Extract the (X, Y) coordinate from the center of the cell holding the provided text.  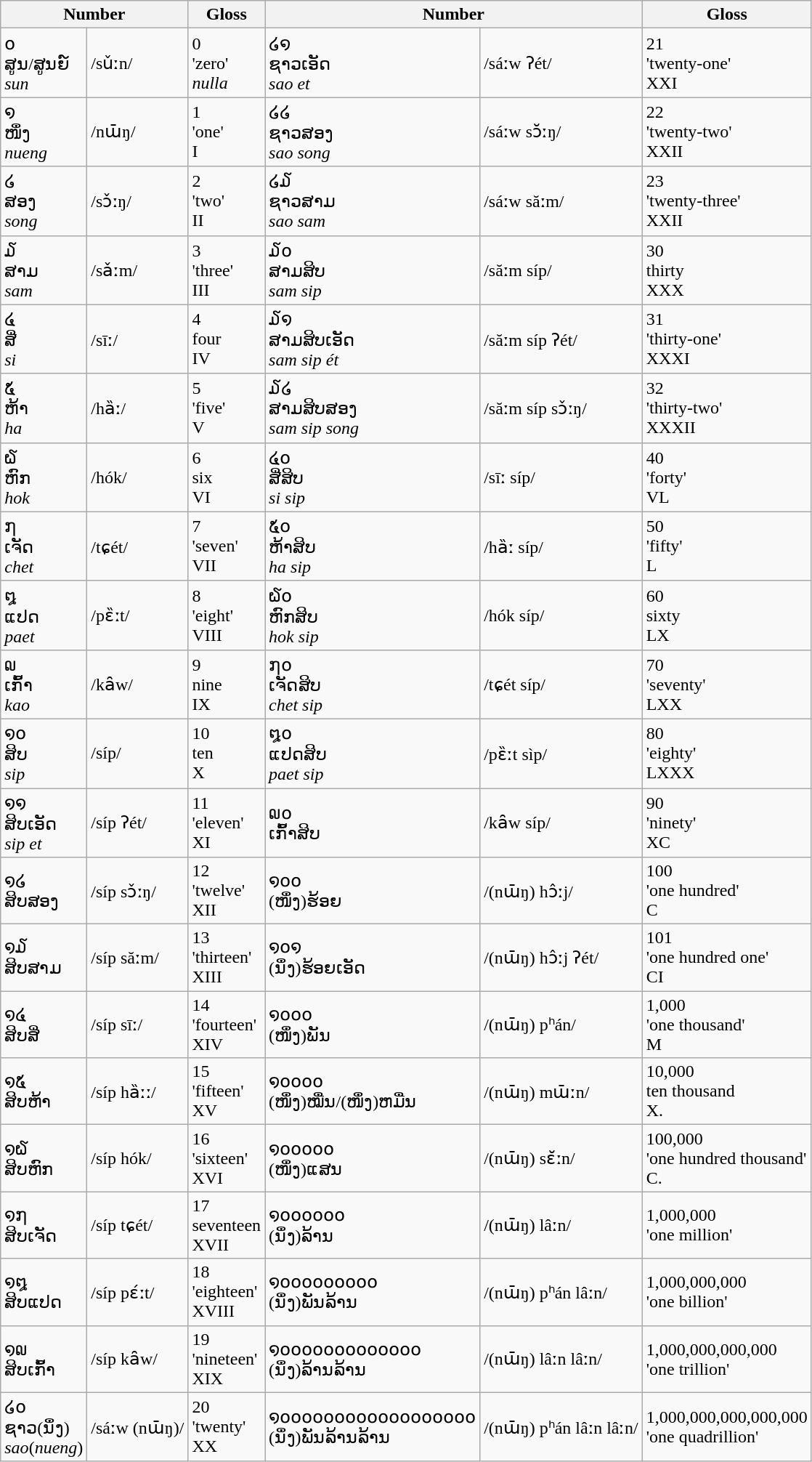
/sáːw săːm/ (561, 201)
໑໙ສິບເກົ້າ (44, 1359)
໒ສອງsong (44, 201)
໑໐໐໐໐໐໐໐໐໐໐໐໐໐(ນຶ່ງ)ລ້ານລ້ານ (373, 1359)
7'seven'VII (227, 546)
18'eighteen'XVIII (227, 1292)
/(nɯ̄ŋ) hɔ̂ːj/ (561, 891)
/síp tɕét/ (138, 1225)
22'twenty-two'XXII (726, 132)
/săːm síp sɔ̌ːŋ/ (561, 408)
/tɕét/ (138, 546)
/tɕét síp/ (561, 684)
໘໐ແປດສິບpaet sip (373, 753)
/hȁː síp/ (561, 546)
/sǎːm/ (138, 270)
/(nɯ̄ŋ) hɔ̂ːj ʔét/ (561, 958)
໓໐ສາມສິບsam sip (373, 270)
90'ninety'XC (726, 823)
/(nɯ̄ŋ) lâːn/ (561, 1225)
9nineIX (227, 684)
໑໐໐໐໐໐໐໐໐໐໐໐໐໐໐໐໐໐໐(ນຶ່ງ)ພັນລ້ານລ້ານ (373, 1427)
໑໕ສິບຫ້າ (44, 1091)
/hȁː/ (138, 408)
໕ຫ້າha (44, 408)
໑໔ສິບສີ່ (44, 1025)
23'twenty-three'XXII (726, 201)
/síp sɔ̌ːŋ/ (138, 891)
໑໐໐໐໐໐(ໜຶ່ງ)ແສນ (373, 1158)
4fourIV (227, 339)
17seventeenXVII (227, 1225)
/síp pɛ́ːt/ (138, 1292)
໑໐໐໐(ໜຶ່ງ)ພັນ (373, 1025)
໐ສູນ/ສູນຍ໌sun (44, 62)
3'three'III (227, 270)
1,000,000,000,000'one trillion' (726, 1359)
100,000'one hundred thousand'C. (726, 1158)
໑໐ສິບsip (44, 753)
12'twelve'XII (227, 891)
໒໓ຊາວສາມsao sam (373, 201)
50'fifty'L (726, 546)
31'thirty-one'XXXI (726, 339)
໗ເຈັດchet (44, 546)
/síp hók/ (138, 1158)
/síp kȃw/ (138, 1359)
30thirtyXXX (726, 270)
100'one hundred'C (726, 891)
/sáːw ʔét/ (561, 62)
໖ຫົກhok (44, 477)
໔໐ສີ່ສິບsi sip (373, 477)
໗໐ເຈັດສິບchet sip (373, 684)
/sɔ̌ːŋ/ (138, 201)
0'zero'nulla (227, 62)
໕໐ຫ້າສິບha sip (373, 546)
/(nɯ̄ŋ) pʰán/ (561, 1025)
໓໒ສາມສິບສອງsam sip song (373, 408)
/sáːw sɔ̆ːŋ/ (561, 132)
/(nɯ̄ŋ) pʰán lâːn/ (561, 1292)
101'one hundred one'CI (726, 958)
/síp/ (138, 753)
໑໘ສິບແປດ (44, 1292)
໑໐໐໐໐໐໐໐໐໐(ນຶ່ງ)ພັນລ້ານ (373, 1292)
໔ສີ່si (44, 339)
/síp hȁːː/ (138, 1091)
70'seventy'LXX (726, 684)
໒໐ຊາວ(ນຶ່ງ)sao(nueng) (44, 1427)
11'eleven'XI (227, 823)
32'thirty-two'XXXII (726, 408)
໘ແປດpaet (44, 615)
14'fourteen'XIV (227, 1025)
/hók/ (138, 477)
21'twenty-one'XXI (726, 62)
/sáːw (nɯ̄ŋ)/ (138, 1427)
10,000ten thousandX. (726, 1091)
/nɯ̄ŋ/ (138, 132)
/sīː síp/ (561, 477)
1,000,000,000'one billion' (726, 1292)
1,000'one thousand'M (726, 1025)
80'eighty'LXXX (726, 753)
/kȃw/ (138, 684)
/(nɯ̄ŋ) sɛ̆ːn/ (561, 1158)
6sixVI (227, 477)
/sīː/ (138, 339)
/sǔːn/ (138, 62)
/(nɯ̄ŋ) pʰán lâːn lâːn/ (561, 1427)
10tenX (227, 753)
/săːm síp ʔét/ (561, 339)
8'eight'VIII (227, 615)
/săːm síp/ (561, 270)
2'two'II (227, 201)
໓ສາມsam (44, 270)
໑໐໑(ນຶ່ງ)ຮ້ອຍເອັດ (373, 958)
/pɛ̏ːt/ (138, 615)
60sixtyLX (726, 615)
19'nineteen'XIX (227, 1359)
໙ເກົ້າkao (44, 684)
໑໐໐(ໜຶ່ງ)ຮ້ອຍ (373, 891)
/hók síp/ (561, 615)
/síp sīː/ (138, 1025)
໑໗ສິບເຈັດ (44, 1225)
໑໐໐໐໐(ໜຶ່ງ)ໝື່ນ/(ໜຶ່ງ)ຫມື່ນ (373, 1091)
໑໑ສິບເອັດsip et (44, 823)
໒໑ຊາວເອັດsao et (373, 62)
/(nɯ̄ŋ) mɯ̄ːn/ (561, 1091)
1'one'I (227, 132)
໙໐ເກົ້າສິບ (373, 823)
໒໒ຊາວສອງsao song (373, 132)
40'forty'VL (726, 477)
1,000,000,000,000,000'one quadrillion' (726, 1427)
1,000,000'one million' (726, 1225)
5'five'V (227, 408)
15'fifteen'XV (227, 1091)
16'sixteen'XVI (227, 1158)
20'twenty'XX (227, 1427)
໖໐ຫົກສິບhok sip (373, 615)
/(nɯ̄ŋ) lâːn lâːn/ (561, 1359)
໑ໜຶ່ງnueng (44, 132)
໑໐໐໐໐໐໐(ນຶ່ງ)ລ້ານ (373, 1225)
13'thirteen'XIII (227, 958)
໑໒ສິບສອງ (44, 891)
໑໖ສິບຫົກ (44, 1158)
/síp săːm/ (138, 958)
໑໓ສິບສາມ (44, 958)
໓໑ສາມສິບເອັດsam sip ét (373, 339)
/kȃw síp/ (561, 823)
/síp ʔét/ (138, 823)
/pɛ̏ːt sìp/ (561, 753)
